Output the (x, y) coordinate of the center of the cell containing the given text.  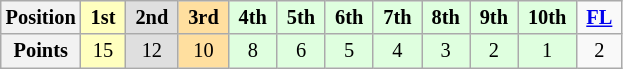
6 (301, 51)
4 (397, 51)
4th (253, 17)
1st (104, 17)
10th (547, 17)
3 (446, 51)
2nd (152, 17)
8th (446, 17)
12 (152, 51)
1 (547, 51)
Points (41, 51)
8 (253, 51)
FL (599, 17)
9th (494, 17)
Position (41, 17)
5th (301, 17)
7th (397, 17)
5 (349, 51)
3rd (203, 17)
10 (203, 51)
15 (104, 51)
6th (349, 17)
